Scan for the cell matching the given text and deliver its (x, y) coordinate at center. 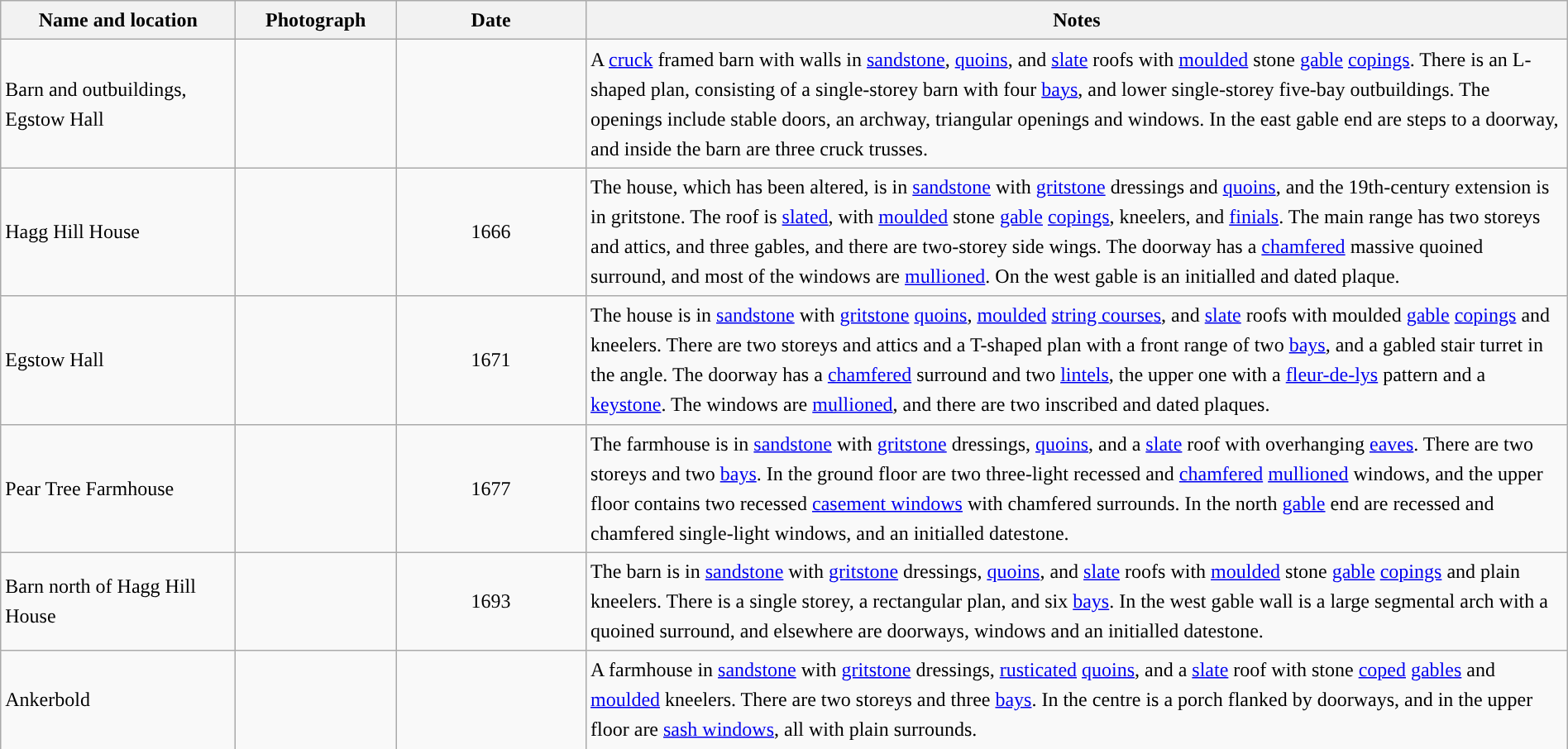
Date (491, 20)
1666 (491, 231)
Barn and outbuildings, Egstow Hall (118, 104)
1677 (491, 488)
Ankerbold (118, 699)
Egstow Hall (118, 360)
Notes (1077, 20)
Name and location (118, 20)
Photograph (316, 20)
Hagg Hill House (118, 231)
Pear Tree Farmhouse (118, 488)
1693 (491, 602)
1671 (491, 360)
Barn north of Hagg Hill House (118, 602)
